Extract the [X, Y] coordinate from the center of the cell holding the provided text.  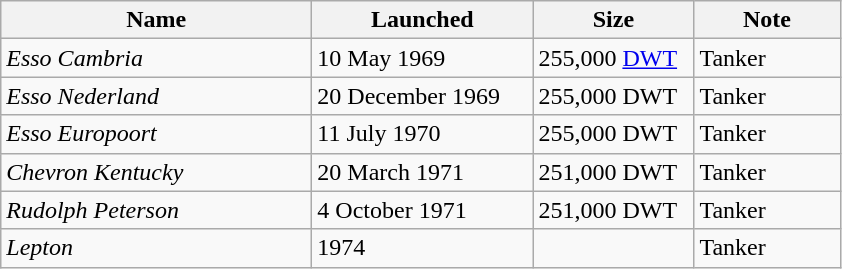
Name [156, 20]
Size [614, 20]
Launched [422, 20]
Rudolph Peterson [156, 210]
4 October 1971 [422, 210]
20 March 1971 [422, 172]
1974 [422, 248]
Esso Cambria [156, 58]
Note [767, 20]
11 July 1970 [422, 134]
Chevron Kentucky [156, 172]
Esso Nederland [156, 96]
Esso Europoort [156, 134]
10 May 1969 [422, 58]
20 December 1969 [422, 96]
Lepton [156, 248]
